Detect which cell encompasses the target text, then output its (X, Y) center coordinate. 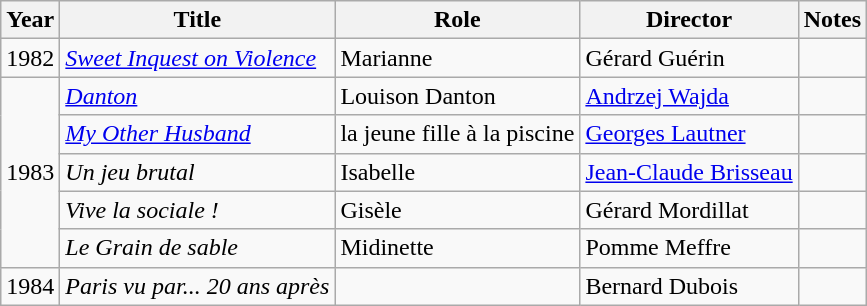
Role (458, 20)
Notes (832, 20)
1982 (30, 58)
Un jeu brutal (198, 172)
Andrzej Wajda (689, 96)
Paris vu par... 20 ans après (198, 286)
Director (689, 20)
Vive la sociale ! (198, 210)
Jean-Claude Brisseau (689, 172)
la jeune fille à la piscine (458, 134)
Danton (198, 96)
Gérard Mordillat (689, 210)
Sweet Inquest on Violence (198, 58)
Le Grain de sable (198, 248)
1984 (30, 286)
Midinette (458, 248)
Gisèle (458, 210)
My Other Husband (198, 134)
Isabelle (458, 172)
1983 (30, 172)
Louison Danton (458, 96)
Marianne (458, 58)
Year (30, 20)
Bernard Dubois (689, 286)
Pomme Meffre (689, 248)
Title (198, 20)
Gérard Guérin (689, 58)
Georges Lautner (689, 134)
